Find where the given text appears and provide that cell's center as [x, y] coordinate. 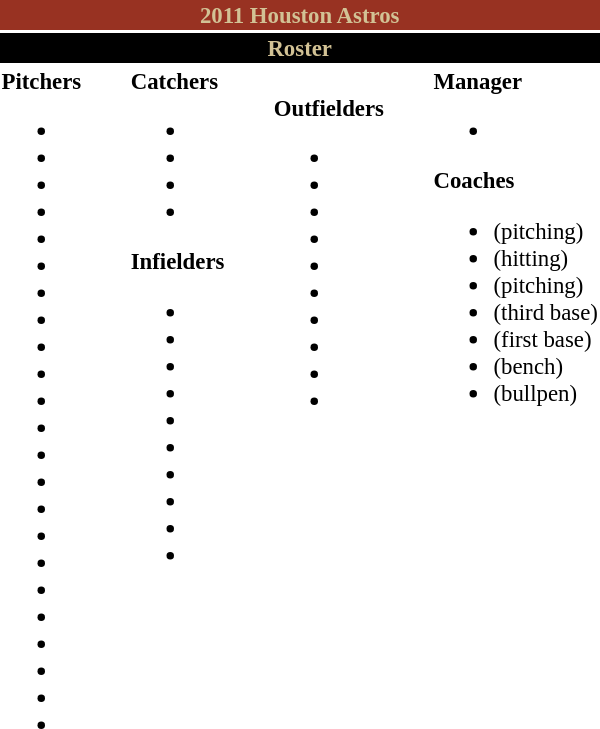
Roster [300, 48]
2011 Houston Astros [300, 15]
